Search for the cell housing the specified text and yield its (X, Y) center coordinate. 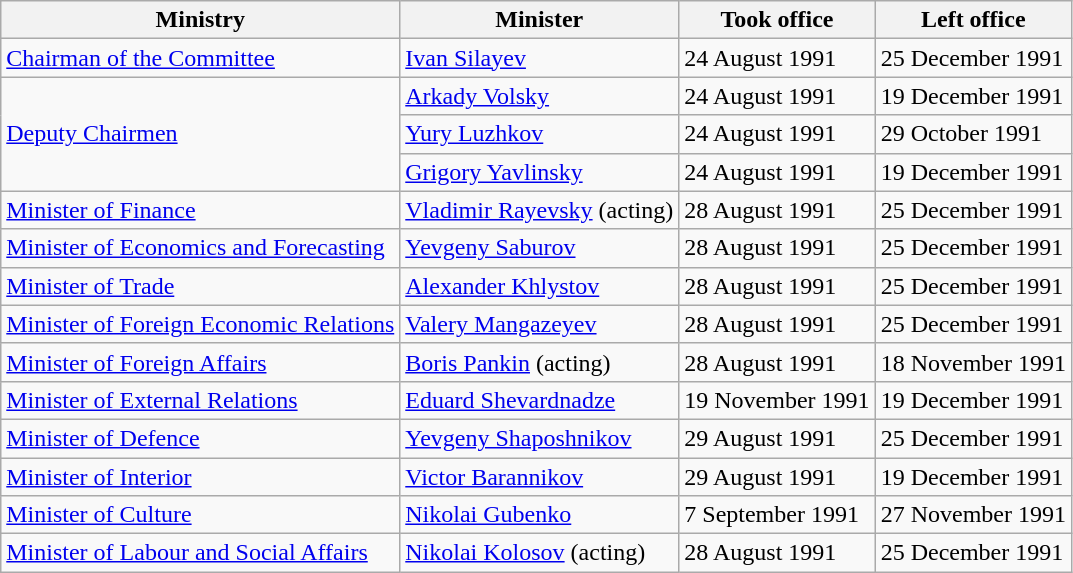
19 November 1991 (777, 400)
Alexander Khlystov (540, 286)
Took office (777, 20)
Yury Luzhkov (540, 134)
Ministry (200, 20)
Minister of Culture (200, 515)
Valery Mangazeyev (540, 324)
Nikolai Kolosov (acting) (540, 553)
Arkady Volsky (540, 96)
Minister of Foreign Affairs (200, 362)
Yevgeny Shaposhnikov (540, 438)
Minister (540, 20)
Eduard Shevardnadze (540, 400)
Minister of Interior (200, 477)
Vladimir Rayevsky (acting) (540, 210)
Victor Barannikov (540, 477)
Nikolai Gubenko (540, 515)
Minister of Defence (200, 438)
27 November 1991 (973, 515)
18 November 1991 (973, 362)
Left office (973, 20)
Ivan Silayev (540, 58)
Minister of Economics and Forecasting (200, 248)
Chairman of the Committee (200, 58)
Grigory Yavlinsky (540, 172)
Deputy Chairmen (200, 134)
7 September 1991 (777, 515)
Minister of External Relations (200, 400)
Boris Pankin (acting) (540, 362)
Yevgeny Saburov (540, 248)
29 October 1991 (973, 134)
Minister of Trade (200, 286)
Minister of Foreign Economic Relations (200, 324)
Minister of Finance (200, 210)
Minister of Labour and Social Affairs (200, 553)
